Output the [X, Y] coordinate of the center of the cell containing the given text.  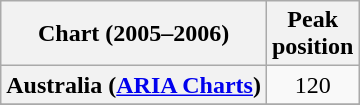
Peakposition [312, 34]
Chart (2005–2006) [134, 34]
120 [312, 85]
Australia (ARIA Charts) [134, 85]
